Return the [x, y] coordinate for the center point of the cell that contains the specified text.  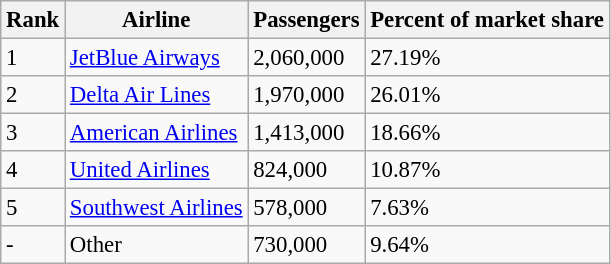
Percent of market share [487, 20]
7.63% [487, 208]
United Airlines [156, 170]
27.19% [487, 58]
Other [156, 245]
3 [33, 133]
9.64% [487, 245]
Delta Air Lines [156, 95]
5 [33, 208]
4 [33, 170]
1,970,000 [306, 95]
18.66% [487, 133]
2,060,000 [306, 58]
American Airlines [156, 133]
Airline [156, 20]
Rank [33, 20]
- [33, 245]
2 [33, 95]
1 [33, 58]
1,413,000 [306, 133]
578,000 [306, 208]
824,000 [306, 170]
10.87% [487, 170]
Passengers [306, 20]
26.01% [487, 95]
JetBlue Airways [156, 58]
730,000 [306, 245]
Southwest Airlines [156, 208]
